From the cell containing the given text, extract its center point as [x, y] coordinate. 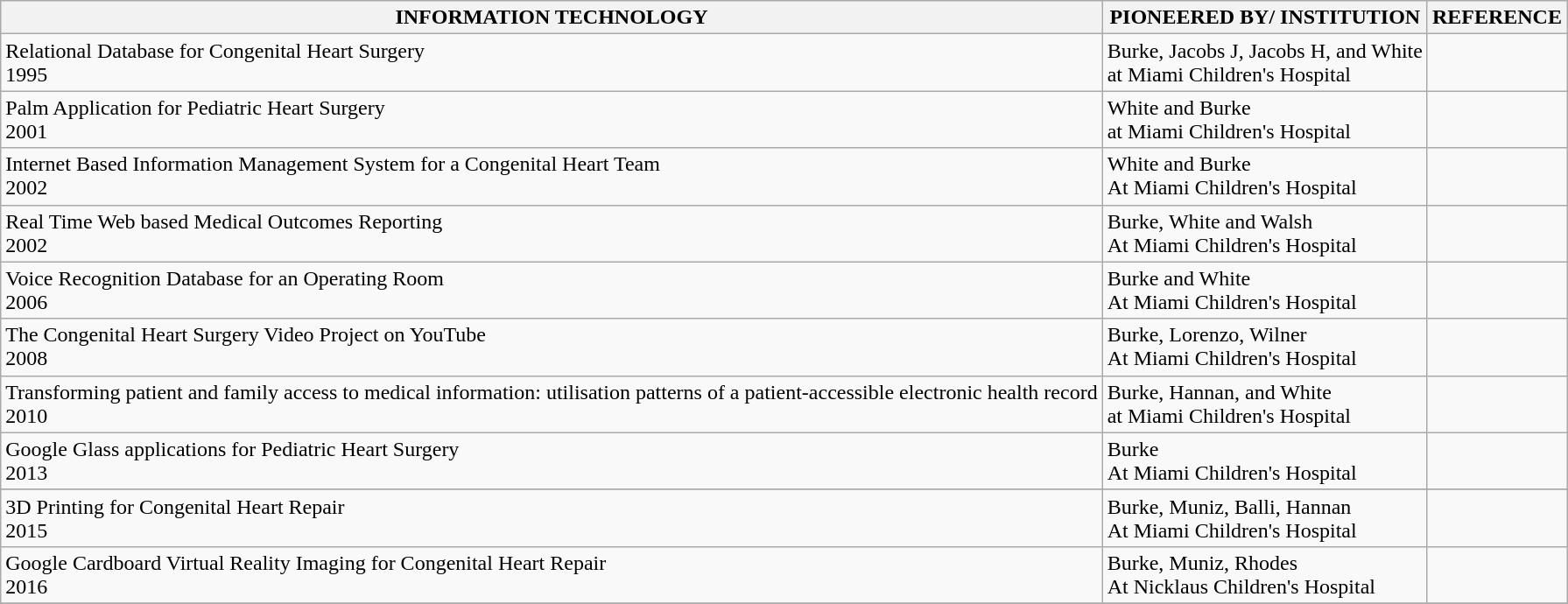
INFORMATION TECHNOLOGY [552, 18]
REFERENCE [1497, 18]
Burke, White and WalshAt Miami Children's Hospital [1264, 233]
BurkeAt Miami Children's Hospital [1264, 460]
White and Burkeat Miami Children's Hospital [1264, 119]
Burke, Jacobs J, Jacobs H, and Whiteat Miami Children's Hospital [1264, 63]
Relational Database for Congenital Heart Surgery1995 [552, 63]
White and BurkeAt Miami Children's Hospital [1264, 177]
Burke, Lorenzo, WilnerAt Miami Children's Hospital [1264, 347]
Burke and WhiteAt Miami Children's Hospital [1264, 291]
3D Printing for Congenital Heart Repair2015 [552, 518]
Burke, Muniz, Balli, HannanAt Miami Children's Hospital [1264, 518]
Burke, Muniz, RhodesAt Nicklaus Children's Hospital [1264, 574]
PIONEERED BY/ INSTITUTION [1264, 18]
Voice Recognition Database for an Operating Room2006 [552, 291]
Burke, Hannan, and Whiteat Miami Children's Hospital [1264, 404]
Real Time Web based Medical Outcomes Reporting2002 [552, 233]
Transforming patient and family access to medical information: utilisation patterns of a patient-accessible electronic health record2010 [552, 404]
Palm Application for Pediatric Heart Surgery2001 [552, 119]
Google Glass applications for Pediatric Heart Surgery2013 [552, 460]
Internet Based Information Management System for a Congenital Heart Team2002 [552, 177]
The Congenital Heart Surgery Video Project on YouTube2008 [552, 347]
Google Cardboard Virtual Reality Imaging for Congenital Heart Repair2016 [552, 574]
